Locate the cell with the specified text and output its [x, y] center coordinate. 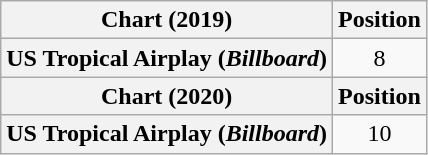
Chart (2020) [167, 96]
10 [380, 134]
8 [380, 58]
Chart (2019) [167, 20]
